Return the (x, y) coordinate for the center point of the cell that contains the specified text.  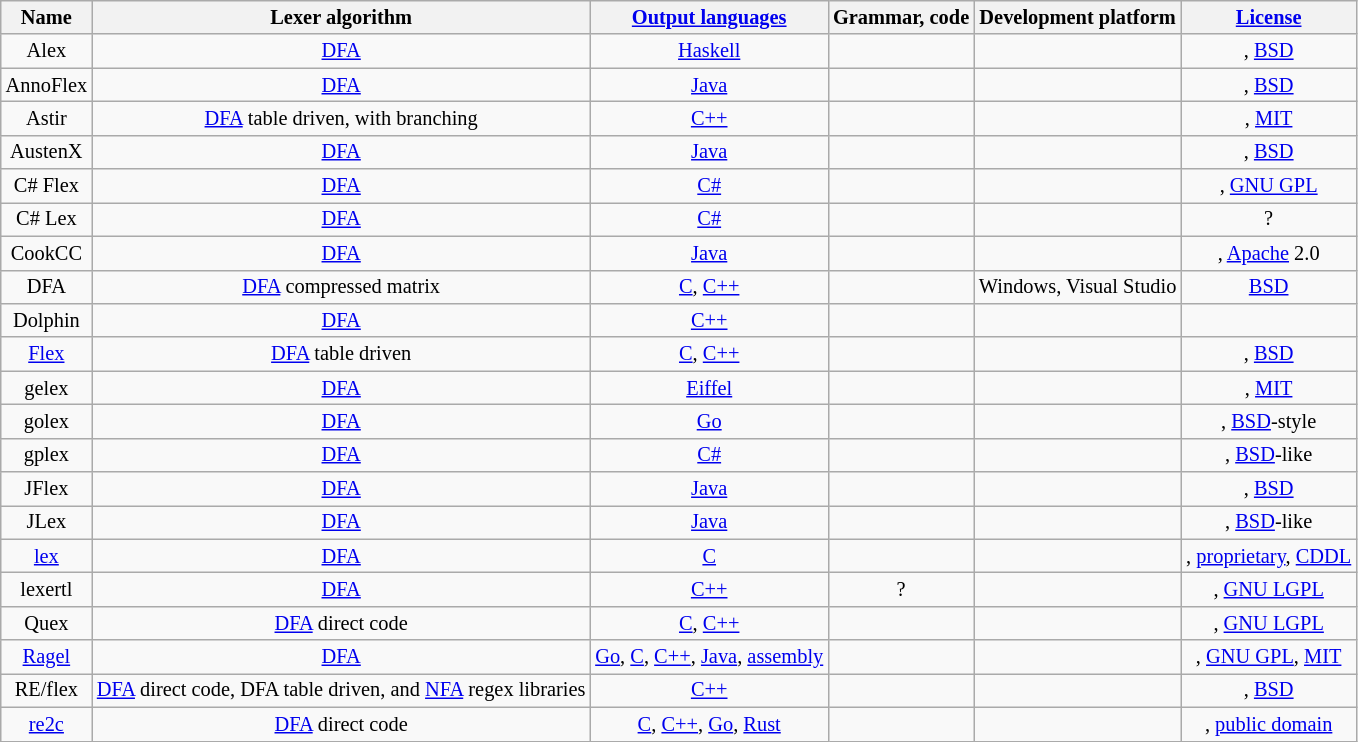
DFA direct code, DFA table driven, and NFA regex libraries (341, 690)
Alex (46, 51)
Go, C, C++, Java, assembly (709, 657)
C# Lex (46, 219)
Astir (46, 118)
Ragel (46, 657)
Output languages (709, 17)
gelex (46, 388)
License (1268, 17)
JLex (46, 522)
C# Flex (46, 186)
Development platform (1078, 17)
JFlex (46, 489)
Grammar, code (901, 17)
, Apache 2.0 (1268, 253)
Lexer algorithm (341, 17)
Name (46, 17)
AnnoFlex (46, 85)
, GNU GPL (1268, 186)
, proprietary, CDDL (1268, 556)
re2c (46, 724)
Flex (46, 354)
DFA table driven (341, 354)
BSD (1268, 287)
AustenX (46, 152)
Haskell (709, 51)
gplex (46, 455)
Dolphin (46, 320)
lex (46, 556)
golex (46, 421)
C (709, 556)
CookCC (46, 253)
Go (709, 421)
, public domain (1268, 724)
lexertl (46, 589)
Windows, Visual Studio (1078, 287)
, GNU GPL, MIT (1268, 657)
C, C++, Go, Rust (709, 724)
Quex (46, 623)
DFA compressed matrix (341, 287)
DFA table driven, with branching (341, 118)
Eiffel (709, 388)
, BSD-style (1268, 421)
RE/flex (46, 690)
